Provide the (X, Y) coordinate of the cell's center where the given text is located.  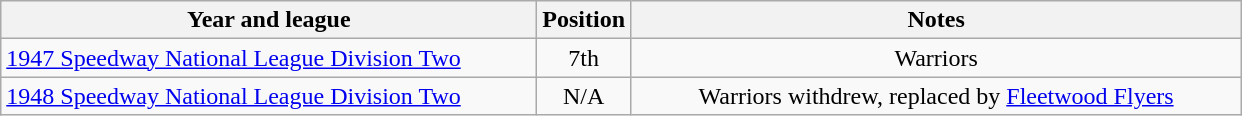
N/A (584, 96)
Warriors (936, 58)
7th (584, 58)
Notes (936, 20)
Warriors withdrew, replaced by Fleetwood Flyers (936, 96)
1948 Speedway National League Division Two (269, 96)
1947 Speedway National League Division Two (269, 58)
Position (584, 20)
Year and league (269, 20)
